Pinpoint the cell where the given text exists, returning its (x, y) midpoint coordinate. 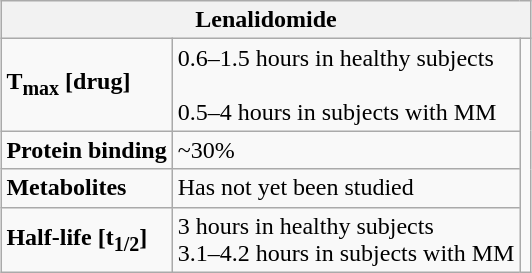
Has not yet been studied (346, 188)
3 hours in healthy subjects3.1–4.2 hours in subjects with MM (346, 240)
0.6–1.5 hours in healthy subjects0.5–4 hours in subjects with MM (346, 85)
Metabolites (86, 188)
Lenalidomide (266, 20)
~30% (346, 150)
Tmax [drug] (86, 85)
Protein binding (86, 150)
Half-life [t1/2] (86, 240)
